Scan for the cell matching the given text and deliver its (x, y) coordinate at center. 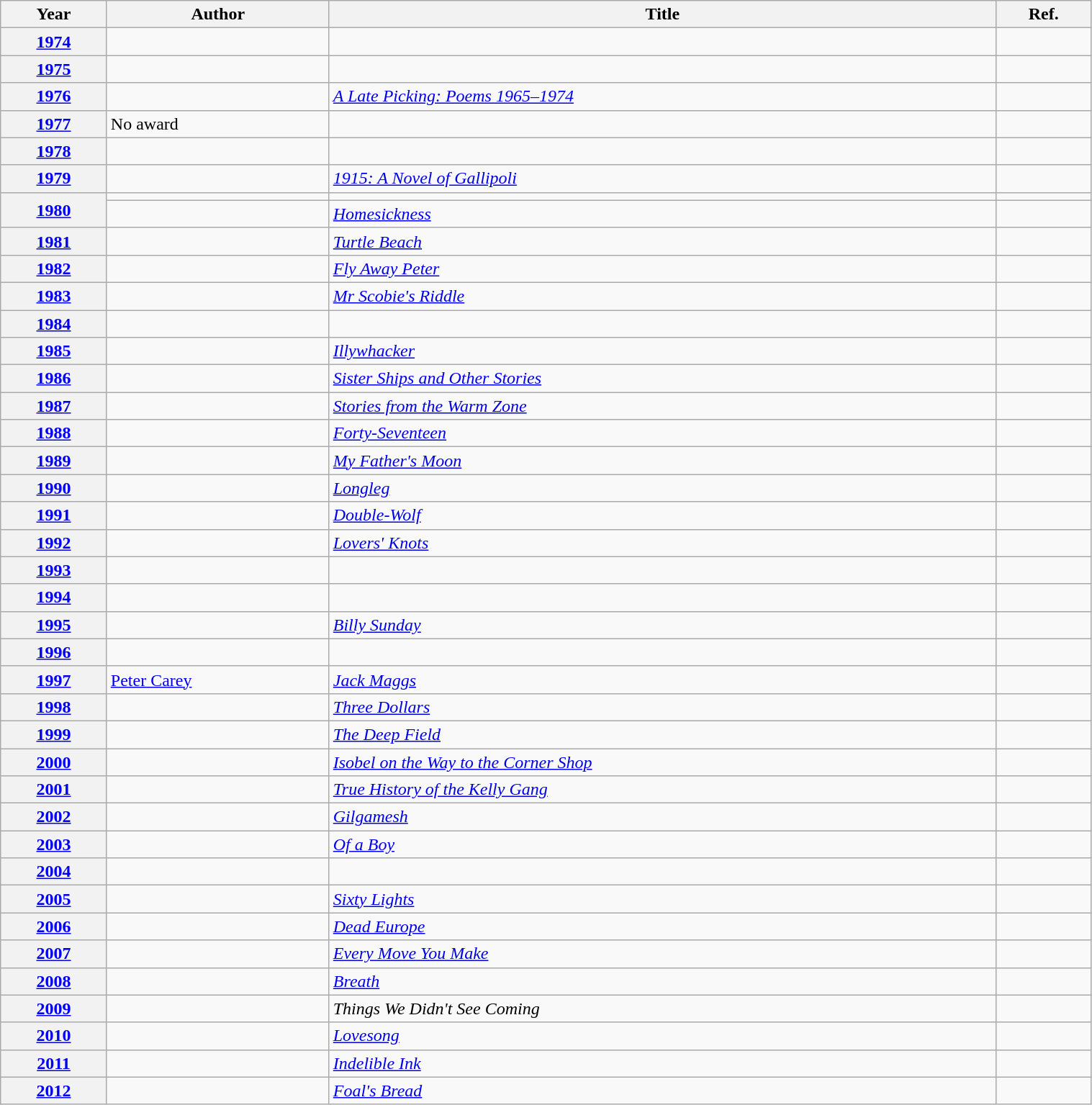
Isobel on the Way to the Corner Shop (662, 762)
Peter Carey (217, 680)
1997 (54, 680)
2006 (54, 926)
1975 (54, 69)
Three Dollars (662, 707)
Title (662, 14)
1992 (54, 543)
1982 (54, 269)
Sister Ships and Other Stories (662, 379)
1980 (54, 210)
1994 (54, 597)
Sixty Lights (662, 899)
Indelible Ink (662, 1063)
2004 (54, 872)
2000 (54, 762)
Illywhacker (662, 351)
1996 (54, 652)
Every Move You Make (662, 954)
Gilgamesh (662, 817)
Double-Wolf (662, 515)
1987 (54, 406)
1979 (54, 179)
1976 (54, 96)
2011 (54, 1063)
1978 (54, 151)
True History of the Kelly Gang (662, 790)
Ref. (1044, 14)
1990 (54, 488)
2007 (54, 954)
2008 (54, 981)
2012 (54, 1091)
1985 (54, 351)
My Father's Moon (662, 461)
1974 (54, 42)
Jack Maggs (662, 680)
Longleg (662, 488)
1983 (54, 296)
1993 (54, 570)
2001 (54, 790)
1989 (54, 461)
Lovesong (662, 1036)
Author (217, 14)
Billy Sunday (662, 625)
Stories from the Warm Zone (662, 406)
Dead Europe (662, 926)
1999 (54, 734)
1991 (54, 515)
1988 (54, 433)
Fly Away Peter (662, 269)
Breath (662, 981)
1915: A Novel of Gallipoli (662, 179)
Things We Didn't See Coming (662, 1009)
Lovers' Knots (662, 543)
Mr Scobie's Riddle (662, 296)
Homesickness (662, 214)
1986 (54, 379)
2009 (54, 1009)
No award (217, 124)
1995 (54, 625)
Forty-Seventeen (662, 433)
1998 (54, 707)
1977 (54, 124)
2010 (54, 1036)
Of a Boy (662, 844)
1984 (54, 323)
2002 (54, 817)
2005 (54, 899)
The Deep Field (662, 734)
A Late Picking: Poems 1965–1974 (662, 96)
Foal's Bread (662, 1091)
1981 (54, 241)
2003 (54, 844)
Turtle Beach (662, 241)
Year (54, 14)
